Output the [X, Y] coordinate of the center of the cell containing the given text.  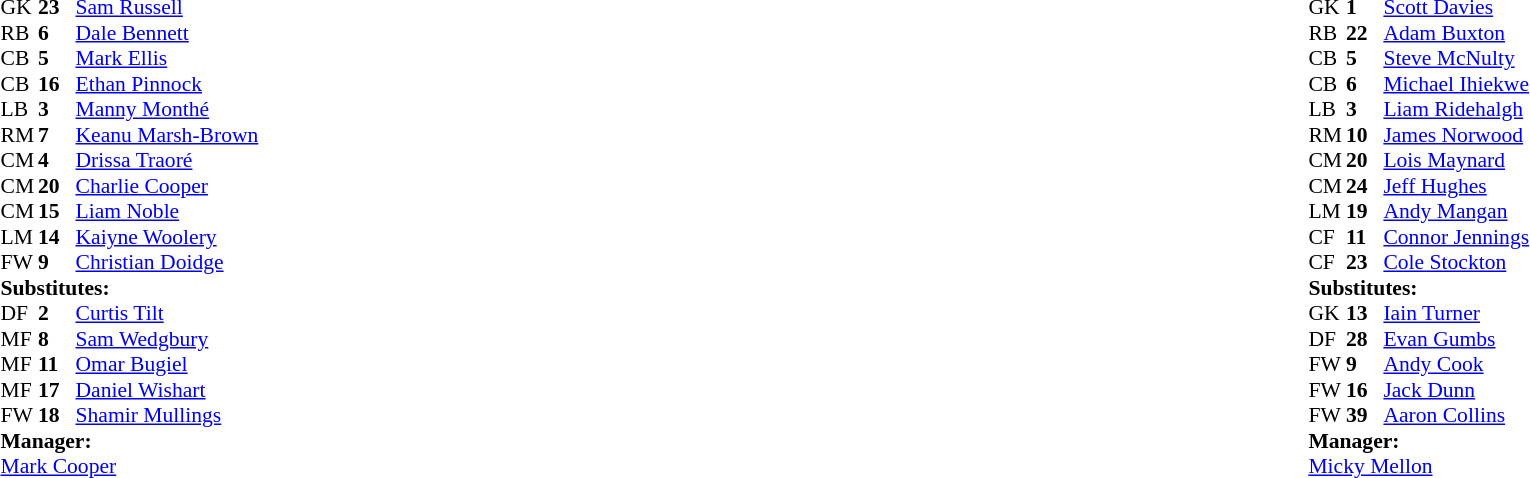
GK [1327, 313]
39 [1365, 415]
Omar Bugiel [168, 365]
Andy Mangan [1456, 211]
Charlie Cooper [168, 186]
Evan Gumbs [1456, 339]
Jeff Hughes [1456, 186]
Mark Ellis [168, 59]
17 [57, 390]
28 [1365, 339]
Dale Bennett [168, 33]
Shamir Mullings [168, 415]
Liam Ridehalgh [1456, 109]
24 [1365, 186]
8 [57, 339]
23 [1365, 263]
Keanu Marsh-Brown [168, 135]
Cole Stockton [1456, 263]
Steve McNulty [1456, 59]
10 [1365, 135]
Liam Noble [168, 211]
Michael Ihiekwe [1456, 84]
Jack Dunn [1456, 390]
Drissa Traoré [168, 161]
18 [57, 415]
Kaiyne Woolery [168, 237]
Iain Turner [1456, 313]
14 [57, 237]
Adam Buxton [1456, 33]
James Norwood [1456, 135]
7 [57, 135]
4 [57, 161]
13 [1365, 313]
Ethan Pinnock [168, 84]
22 [1365, 33]
Andy Cook [1456, 365]
Connor Jennings [1456, 237]
Manny Monthé [168, 109]
Daniel Wishart [168, 390]
Lois Maynard [1456, 161]
Christian Doidge [168, 263]
15 [57, 211]
Sam Wedgbury [168, 339]
2 [57, 313]
19 [1365, 211]
Curtis Tilt [168, 313]
Aaron Collins [1456, 415]
